Detect which cell encompasses the target text, then output its [x, y] center coordinate. 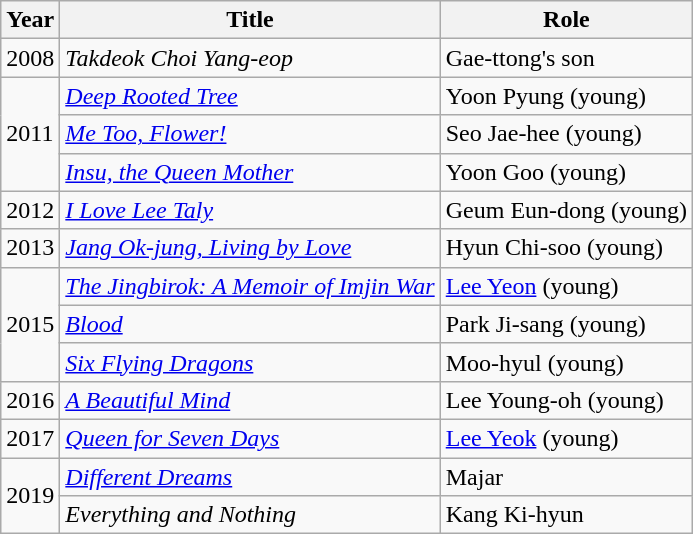
Moo-hyul (young) [566, 362]
A Beautiful Mind [250, 400]
Year [30, 20]
Yoon Goo (young) [566, 172]
Geum Eun-dong (young) [566, 210]
Yoon Pyung (young) [566, 96]
Jang Ok-jung, Living by Love [250, 248]
Lee Yeok (young) [566, 438]
Lee Young-oh (young) [566, 400]
Queen for Seven Days [250, 438]
Me Too, Flower! [250, 134]
2015 [30, 324]
Majar [566, 477]
Blood [250, 324]
2016 [30, 400]
Hyun Chi-soo (young) [566, 248]
2017 [30, 438]
Kang Ki-hyun [566, 515]
Everything and Nothing [250, 515]
Title [250, 20]
2011 [30, 134]
Deep Rooted Tree [250, 96]
Different Dreams [250, 477]
I Love Lee Taly [250, 210]
Takdeok Choi Yang-eop [250, 58]
2013 [30, 248]
2019 [30, 496]
Lee Yeon (young) [566, 286]
Seo Jae-hee (young) [566, 134]
Park Ji-sang (young) [566, 324]
Six Flying Dragons [250, 362]
Role [566, 20]
Insu, the Queen Mother [250, 172]
2008 [30, 58]
2012 [30, 210]
The Jingbirok: A Memoir of Imjin War [250, 286]
Gae-ttong's son [566, 58]
